Determine the (x, y) coordinate at the center of the cell enclosing the given text.  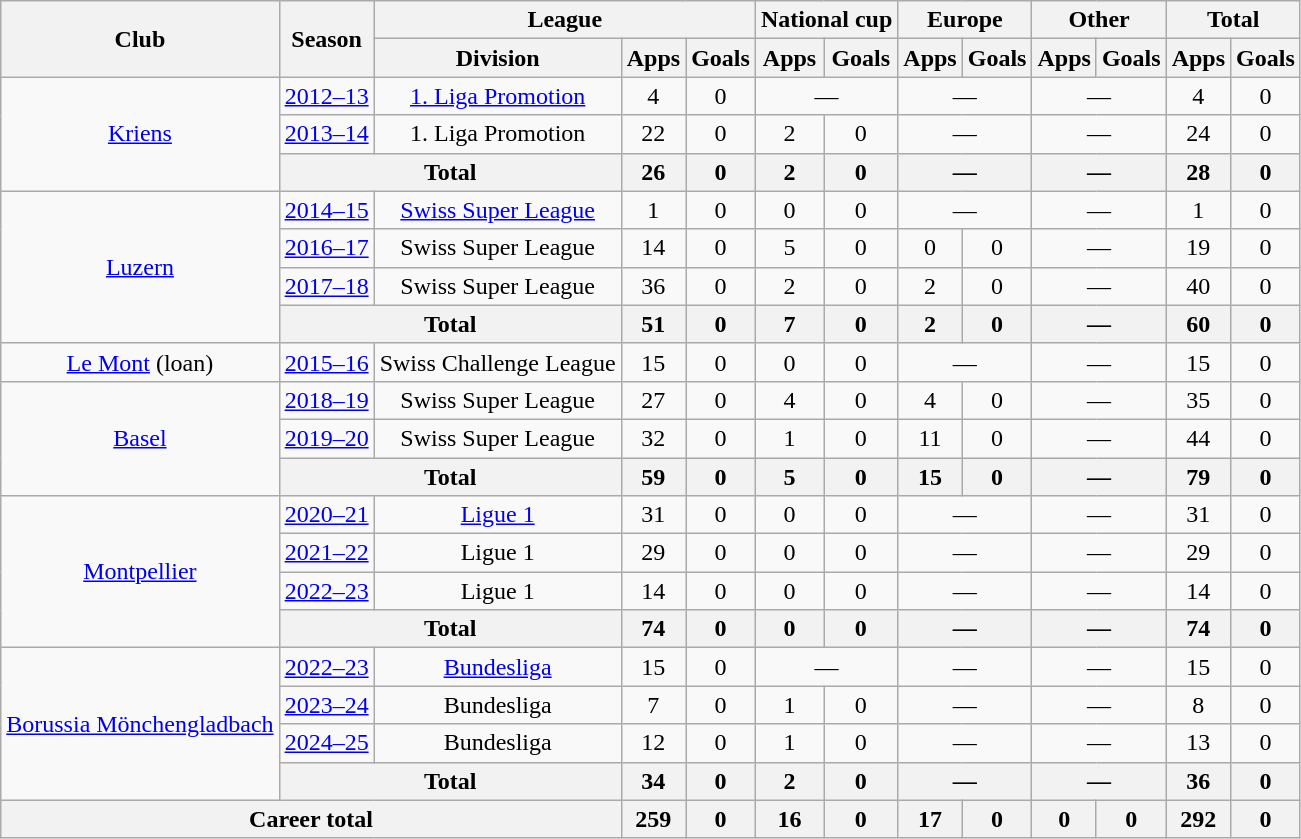
Borussia Mönchengladbach (140, 724)
34 (653, 781)
17 (930, 819)
28 (1198, 172)
35 (1198, 400)
51 (653, 324)
292 (1198, 819)
Club (140, 39)
Other (1099, 20)
11 (930, 438)
Swiss Challenge League (498, 362)
2016–17 (326, 248)
2013–14 (326, 134)
Montpellier (140, 572)
44 (1198, 438)
32 (653, 438)
2020–21 (326, 515)
2019–20 (326, 438)
Division (498, 58)
2012–13 (326, 96)
Season (326, 39)
2014–15 (326, 210)
22 (653, 134)
2023–24 (326, 705)
27 (653, 400)
2021–22 (326, 553)
Career total (311, 819)
12 (653, 743)
League (564, 20)
Basel (140, 438)
13 (1198, 743)
8 (1198, 705)
60 (1198, 324)
Le Mont (loan) (140, 362)
59 (653, 477)
16 (789, 819)
2017–18 (326, 286)
26 (653, 172)
19 (1198, 248)
259 (653, 819)
40 (1198, 286)
24 (1198, 134)
2024–25 (326, 743)
2015–16 (326, 362)
2018–19 (326, 400)
79 (1198, 477)
National cup (826, 20)
Europe (965, 20)
Luzern (140, 267)
Kriens (140, 134)
